Pinpoint the cell where the given text exists, returning its [X, Y] midpoint coordinate. 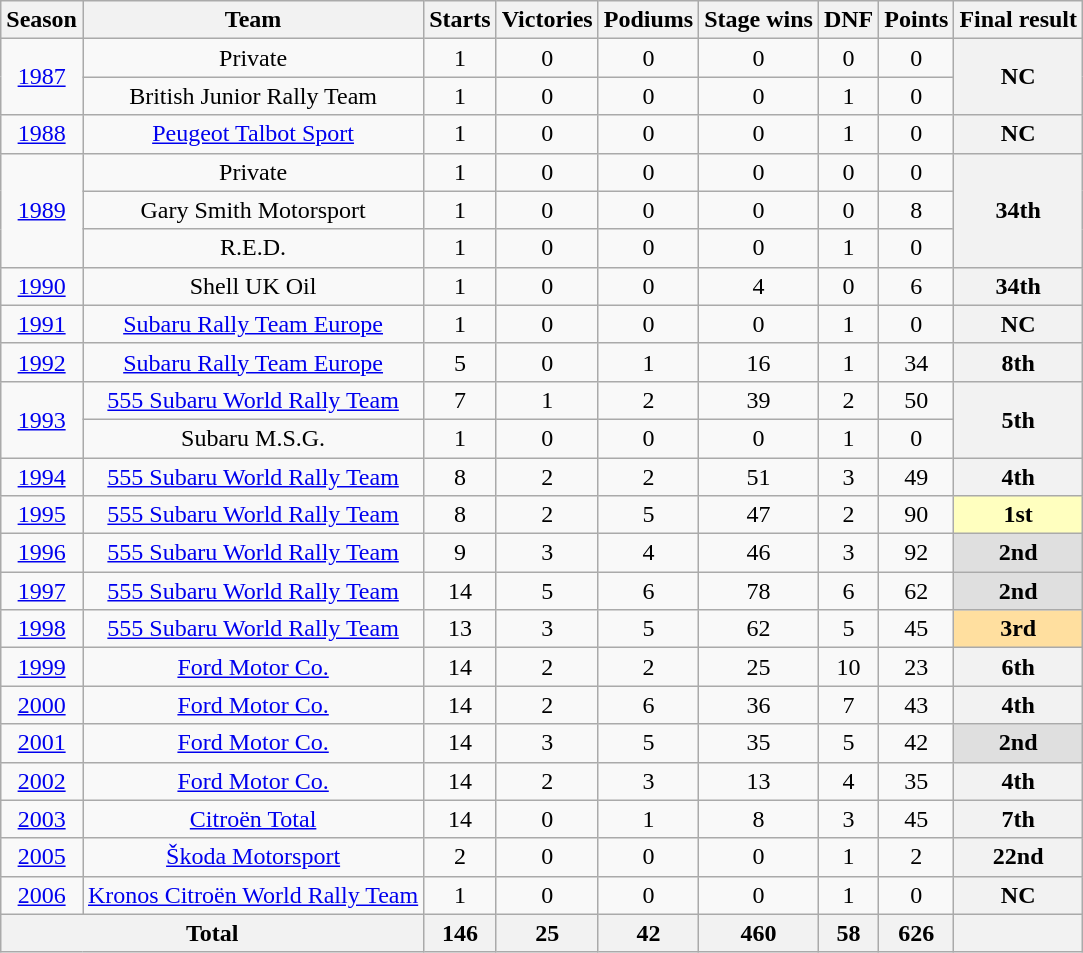
34 [916, 362]
1999 [42, 667]
1st [1018, 515]
36 [759, 705]
1989 [42, 210]
46 [759, 553]
DNF [848, 20]
Season [42, 20]
39 [759, 400]
1987 [42, 77]
Total [212, 933]
49 [916, 477]
2003 [42, 819]
1994 [42, 477]
3rd [1018, 629]
10 [848, 667]
Stage wins [759, 20]
Gary Smith Motorsport [252, 210]
2005 [42, 857]
1997 [42, 591]
2000 [42, 705]
2001 [42, 743]
Victories [547, 20]
146 [460, 933]
R.E.D. [252, 248]
Final result [1018, 20]
2006 [42, 895]
43 [916, 705]
16 [759, 362]
1988 [42, 134]
78 [759, 591]
Citroën Total [252, 819]
1993 [42, 419]
5th [1018, 419]
47 [759, 515]
6th [1018, 667]
1998 [42, 629]
Subaru M.S.G. [252, 438]
51 [759, 477]
90 [916, 515]
Peugeot Talbot Sport [252, 134]
92 [916, 553]
Points [916, 20]
9 [460, 553]
Kronos Citroën World Rally Team [252, 895]
8th [1018, 362]
58 [848, 933]
1996 [42, 553]
1990 [42, 286]
460 [759, 933]
Team [252, 20]
7th [1018, 819]
1992 [42, 362]
50 [916, 400]
1991 [42, 324]
British Junior Rally Team [252, 96]
22nd [1018, 857]
2002 [42, 781]
626 [916, 933]
23 [916, 667]
Škoda Motorsport [252, 857]
Podiums [648, 20]
Starts [460, 20]
Shell UK Oil [252, 286]
1995 [42, 515]
